Output the (x, y) coordinate of the center of the cell containing the given text.  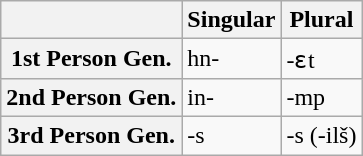
Singular (232, 20)
-s (-ilš) (322, 135)
hn- (232, 59)
Plural (322, 20)
-mp (322, 97)
in- (232, 97)
2nd Person Gen. (92, 97)
-ɛt (322, 59)
-s (232, 135)
3rd Person Gen. (92, 135)
1st Person Gen. (92, 59)
